From the cell containing the given text, extract its center point as (x, y) coordinate. 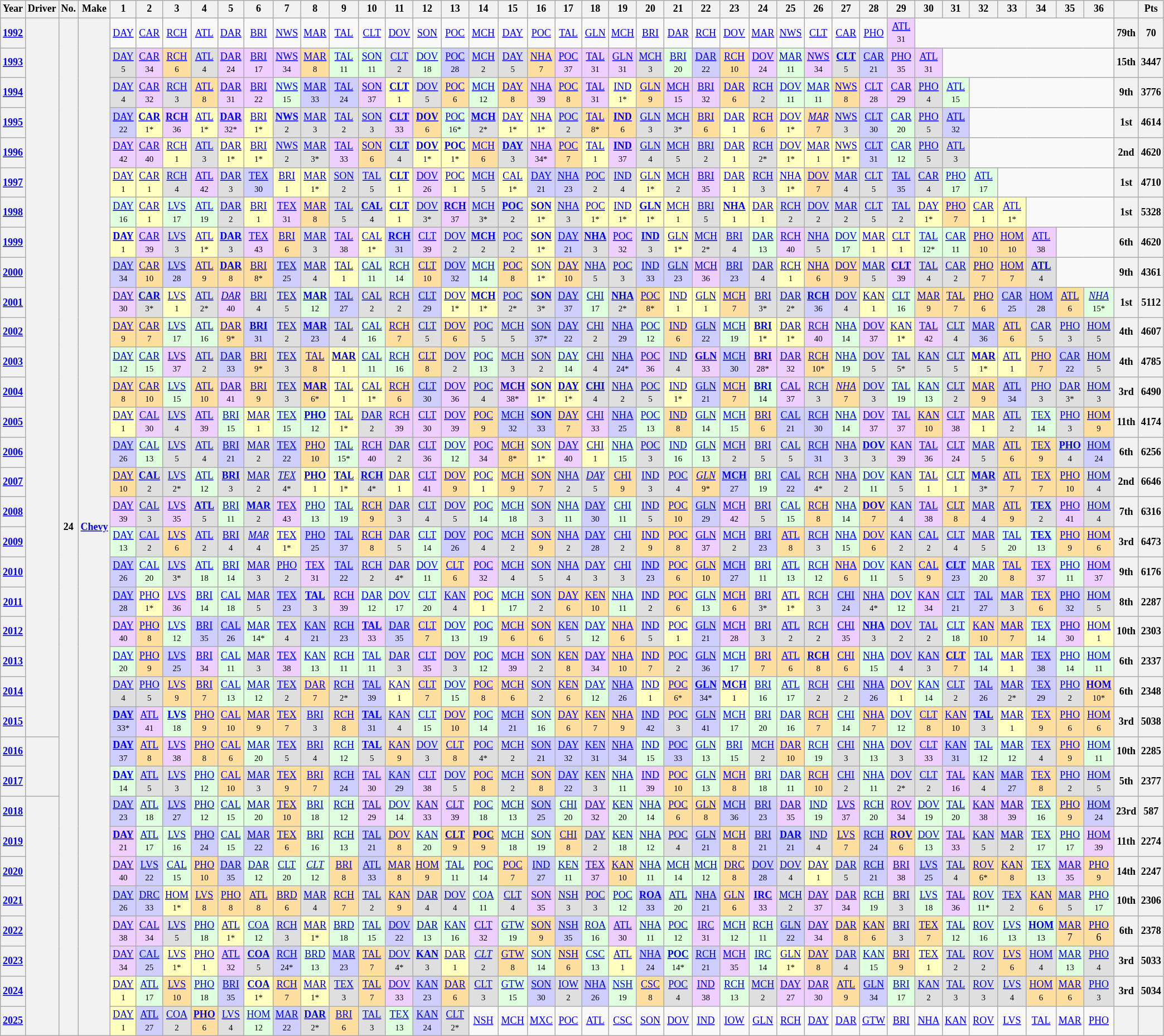
RCH10* (818, 362)
CSC (623, 1021)
POC2* (513, 302)
ROV2 (983, 961)
KAN33 (427, 811)
MAR6 (1070, 991)
34 (1041, 9)
30 (929, 9)
NHA (929, 1021)
GTW8 (513, 961)
GLN37 (706, 542)
MCH13 (513, 811)
MCH35 (734, 961)
20 (650, 9)
BRI38 (901, 871)
IOW2 (568, 991)
PHO30 (1070, 632)
TAL21 (371, 841)
DOV14 (399, 811)
LVS36 (177, 602)
IND9 (650, 542)
6 (259, 9)
LVS8 (204, 901)
LVS2* (177, 482)
DAY27 (791, 991)
SON21 (541, 751)
SON37* (541, 333)
KEN8 (568, 662)
CAL18 (231, 602)
BRD13 (315, 961)
1999 (13, 243)
CAR12 (901, 153)
LVS3* (177, 572)
8th (1127, 602)
GLN4 (650, 153)
TAL16 (956, 782)
NHA2* (623, 302)
DOV2* (901, 782)
CAL9 (929, 572)
2021 (13, 901)
SON25 (541, 811)
BRI8 (344, 871)
11 (399, 9)
CAL6 (231, 751)
6490 (1151, 392)
TAL15 (371, 931)
HOM1* (177, 901)
CLT12 (315, 871)
TAL15* (344, 452)
GTW (874, 1021)
NHA34 (623, 751)
KAN15 (874, 961)
2012 (13, 632)
RCH16 (399, 362)
KEN7 (596, 721)
NWS3 (846, 123)
CLT29 (427, 302)
POC6* (678, 692)
ROV6* (983, 871)
KAN34 (929, 602)
NHA24 (650, 961)
CAR1* (149, 123)
POC8* (650, 302)
RCH37 (455, 213)
70 (1151, 33)
HOM10 (1012, 243)
587 (1151, 811)
BRI34 (204, 662)
8 (315, 9)
MAR27 (1012, 782)
27 (846, 9)
MCH32 (513, 422)
RCH30 (818, 422)
1993 (13, 63)
DAR41 (231, 392)
DAR32* (231, 123)
NHA9 (623, 721)
CLT6 (455, 572)
NWS8 (846, 93)
GLN41 (706, 721)
DAR9* (231, 333)
CAL34 (149, 931)
2014 (13, 692)
CLT16 (901, 302)
2303 (1151, 632)
KEN6 (568, 692)
CAR5 (1041, 333)
CAR40 (149, 153)
1995 (13, 123)
DOV24 (763, 63)
15th (1127, 63)
IND38 (706, 991)
DOV18 (427, 63)
3 (177, 9)
TEX25 (287, 272)
2000 (13, 272)
LVS22 (149, 871)
23rd (1127, 811)
TEX23 (287, 602)
2 (149, 9)
COA12 (259, 931)
KAN29 (399, 782)
SON30 (541, 991)
CAR22 (1070, 362)
MAR33 (315, 93)
17 (568, 9)
KAN38 (983, 811)
MAR14* (259, 632)
KEN10 (596, 602)
DAY2 (596, 841)
DAR40 (231, 302)
TEX10 (287, 811)
MCH8* (513, 452)
CLT14 (427, 542)
CAL21 (791, 422)
1997 (13, 182)
7 (287, 9)
CAL22 (791, 482)
PHO25 (315, 542)
DRC33 (149, 901)
Chevy (94, 527)
GLN31 (623, 63)
CAR11 (956, 243)
NSH35 (568, 931)
Pts (1151, 9)
DAY9 (123, 333)
CAR29 (901, 93)
TAL42 (929, 333)
KAN8 (1012, 871)
IND19 (818, 811)
DOV4* (399, 961)
2019 (13, 841)
DAR22 (706, 63)
DAR21 (791, 841)
PHO41 (1070, 512)
21 (678, 9)
2274 (1151, 841)
DAR30 (818, 991)
ROV11* (983, 901)
IND2 (650, 602)
CHI11 (623, 512)
2009 (13, 542)
5112 (1151, 302)
CAR7 (149, 333)
23 (734, 9)
DOV1 (901, 692)
2017 (13, 782)
36 (1099, 9)
DOV15 (455, 692)
SON33 (541, 422)
CAL26 (231, 632)
GLN1 (706, 302)
DAY38 (123, 931)
2023 (13, 961)
GLN33 (706, 362)
GLN9 (650, 93)
GLN3 (650, 123)
PHO24 (204, 841)
LVS9 (177, 692)
HOM37 (1099, 572)
SON19 (541, 841)
CLT41 (427, 482)
2001 (13, 302)
MAR6* (315, 392)
TEX1 (929, 961)
PHO11 (1070, 572)
DAY33* (123, 721)
2377 (1151, 782)
2010 (13, 572)
GLN34 (874, 991)
ATL38 (1041, 243)
CHI14 (846, 721)
TAL29 (371, 811)
LVS38 (177, 751)
KEN18 (623, 841)
5 (231, 9)
4710 (1151, 182)
KEN5 (568, 632)
2378 (1151, 931)
KAN (956, 1021)
KAN21 (315, 632)
TAL8* (596, 123)
LVS1* (177, 961)
5038 (1151, 721)
PHO1* (149, 602)
CLT23 (956, 572)
RCH4 (177, 182)
9 (344, 9)
2016 (13, 751)
SON3* (541, 302)
ROA33 (650, 901)
LVS1 (177, 302)
KEN31 (596, 751)
COA2 (177, 1021)
5034 (1151, 991)
DAR33 (231, 362)
DAR3* (1070, 392)
CHI20 (568, 811)
CLT28 (874, 93)
MCH19 (734, 333)
ATL15 (956, 93)
ATL39 (204, 422)
15 (513, 9)
TEX17 (1041, 841)
GLN36 (706, 662)
KAN20 (427, 841)
HOM39 (1099, 841)
RCH23 (344, 632)
CAR3* (149, 302)
TAL30 (371, 782)
CLT24 (956, 452)
KEN11 (568, 871)
TAL24 (344, 93)
NHA4* (874, 602)
MCH42 (734, 512)
6646 (1151, 482)
IOW (734, 1021)
DAR10 (791, 751)
ATL41 (149, 721)
19 (623, 9)
ROV6 (901, 841)
NHA13 (874, 751)
BRI9* (259, 362)
GTW15 (513, 991)
2306 (1151, 901)
CAR4 (929, 182)
CHI8 (568, 841)
DOV8 (399, 841)
LVS7 (846, 841)
RCH24* (287, 961)
IND23 (650, 572)
LVS16 (177, 841)
BRI28* (763, 362)
NHA12 (650, 841)
NSH19 (623, 991)
CAR34 (149, 63)
CLT10 (427, 272)
CLT15 (427, 721)
HOM13 (1041, 931)
MCH38* (513, 392)
PHO14 (1070, 662)
DAY42 (123, 153)
28 (874, 9)
CAR32 (149, 93)
KAN31 (956, 751)
NHA24* (623, 362)
POC37 (568, 63)
IND8 (678, 422)
ATL33 (371, 871)
12 (427, 9)
5033 (1151, 961)
GLN8 (706, 811)
2015 (13, 721)
CHI1 (596, 452)
DAR32 (791, 362)
HOM3 (1099, 392)
DAR11 (791, 782)
MCH30 (734, 362)
PHO13 (315, 512)
ATL30 (623, 931)
CLT3 (483, 991)
14th (1127, 871)
LVS35 (177, 512)
NHA4 (568, 572)
CLT36 (427, 452)
NHA39 (541, 93)
BRD18 (344, 931)
HOM10* (1099, 692)
SON37 (371, 93)
5328 (1151, 213)
DAY23 (123, 811)
NHA19 (846, 362)
4614 (1151, 123)
DAR34 (846, 901)
CAL16 (371, 333)
MCH1* (483, 302)
SON35 (541, 901)
CSC13 (596, 961)
IND39 (650, 782)
2011 (13, 602)
Driver (42, 9)
DRC8 (734, 871)
IND7 (650, 662)
TAL22 (344, 572)
SON14 (541, 961)
6316 (1151, 512)
MCH9 (513, 482)
CAL20 (149, 572)
DAY20 (123, 662)
HOM12 (259, 1021)
ROV3 (983, 991)
2020 (13, 871)
DOV10 (455, 721)
DOV19 (929, 811)
TEX29 (1041, 692)
IND37 (623, 153)
DAY39 (123, 512)
ATL34 (1012, 392)
KAN14 (929, 692)
LVS13 (1012, 931)
TEX30 (259, 182)
RCH14 (399, 272)
LVS15 (177, 392)
TAL12* (929, 243)
Make (94, 9)
GLN23 (678, 272)
PHO32 (1070, 602)
ROV34 (901, 811)
2007 (13, 482)
BRI19 (763, 482)
ATL42 (204, 182)
1994 (13, 93)
26 (818, 9)
CHI6 (846, 662)
CHI9 (623, 482)
ATL7 (1012, 482)
NHA1 (734, 213)
KAN1* (901, 333)
LVS10 (177, 991)
COA11 (483, 901)
RCH20 (874, 811)
POC34 (483, 452)
MAR35 (1070, 871)
CAL4 (371, 213)
POC14* (678, 961)
CLT9 (455, 841)
DOV39 (455, 422)
ATL2* (204, 302)
GLN14 (706, 422)
ATL16 (204, 333)
ATL27 (149, 1021)
2022 (13, 931)
10 (371, 9)
NSH (483, 1021)
TEX8 (1041, 782)
POC4* (483, 751)
MAR39 (1012, 811)
DOV3* (427, 213)
2337 (1151, 662)
NSH3 (568, 901)
CAR25 (1012, 302)
2003 (13, 362)
POC16* (455, 123)
POC36 (650, 362)
TEX1* (287, 542)
IND27 (541, 871)
CLT32 (483, 931)
CLT35 (427, 662)
IND42 (650, 721)
2348 (1151, 692)
POC19 (483, 632)
3776 (1151, 93)
No. (68, 9)
DAR24 (231, 63)
25 (791, 9)
Year (13, 9)
NWS1* (846, 153)
IRC31 (706, 931)
2025 (13, 1021)
MAR 1* (315, 991)
POC28 (455, 63)
ROA16 (596, 931)
COA5 (259, 961)
HOM1 (1099, 632)
3447 (1151, 63)
ROV16 (983, 931)
HOM28 (1041, 302)
KAN16 (455, 931)
IND15 (650, 751)
DOV33 (399, 991)
2002 (13, 333)
TEX22 (287, 452)
NHA29 (623, 333)
CHI35 (846, 632)
32 (983, 9)
TAL26 (983, 692)
DAY7 (568, 422)
DOV32 (455, 272)
2018 (13, 811)
2005 (13, 422)
1992 (13, 33)
KEN20 (623, 811)
MCH4 (513, 572)
TEX4* (287, 482)
KEN3 (596, 782)
POC18 (483, 811)
DOV36 (455, 392)
22 (706, 9)
DAY16 (123, 213)
ATL20 (678, 901)
MAR2* (1012, 692)
6176 (1151, 572)
CAL30 (149, 422)
TEX16 (1041, 811)
SON7 (541, 482)
BRI32 (706, 93)
CSC8 (650, 991)
5th (1127, 782)
TEX15 (287, 422)
BRI31 (259, 333)
GLN6 (734, 901)
TAL5* (901, 362)
CLT21 (956, 602)
DAY13 (123, 542)
HOM7 (1012, 272)
4361 (1151, 272)
CAR39 (149, 243)
NHA23 (568, 182)
CAR20 (901, 123)
IND (706, 1021)
ROV (983, 1021)
ATL12 (204, 482)
35 (1070, 9)
CLT2* (455, 1021)
2285 (1151, 751)
CHI17 (596, 302)
NHA34* (541, 153)
4785 (1151, 362)
DAR4* (399, 572)
IRC33 (763, 901)
IRC14 (763, 961)
GTW19 (513, 931)
13 (455, 9)
2004 (13, 392)
BRI2 (706, 153)
KAN39 (901, 452)
LVS (1012, 1021)
2287 (1151, 602)
CLT31 (874, 153)
1 (123, 9)
CLT18 (956, 632)
NHA10 (623, 662)
1998 (13, 213)
DAR7 (315, 692)
2247 (1151, 871)
SON11 (371, 63)
6473 (1151, 542)
CAL5 (791, 452)
CAL25 (149, 961)
CAL37 (791, 392)
2024 (13, 991)
COA1* (259, 991)
79th (1127, 33)
IND16 (678, 452)
DAR31 (231, 93)
KAN24 (427, 1021)
18 (596, 9)
RCH9 (371, 512)
DAR16 (791, 721)
14 (483, 9)
MCH39 (513, 662)
NHA15* (1099, 302)
MCH28 (734, 632)
MAR13 (1070, 961)
CAR21 (874, 63)
4 (204, 9)
GLN29 (706, 512)
SON8 (541, 782)
31 (956, 9)
CAR2 (956, 272)
POC33 (678, 751)
MCH21 (513, 721)
KAN23 (427, 991)
4607 (1151, 333)
LVS12 (177, 632)
ATL13 (791, 572)
1996 (13, 153)
2008 (13, 512)
MXC (541, 1021)
7th (1127, 512)
BRI8* (259, 272)
4174 (1151, 422)
6256 (1151, 452)
PHO35 (901, 63)
2013 (13, 662)
TAL35 (901, 182)
BRI22 (259, 93)
NSH6 (568, 961)
2006 (13, 452)
DOV28 (763, 871)
TAL39 (371, 692)
16 (541, 9)
BRD6 (287, 901)
CHI33 (596, 422)
NHA25 (623, 422)
LVS27 (177, 811)
IND33 (650, 272)
CHI24 (846, 602)
NWS15 (287, 93)
GLN9* (706, 482)
DOV22 (399, 931)
29 (901, 9)
CAR15 (149, 362)
NHA21 (706, 901)
CAL3 (149, 512)
SON16 (541, 721)
TAL14 (983, 662)
GLN34* (706, 692)
33 (1012, 9)
MAR36 (983, 333)
LVS28 (177, 272)
ATL10 (204, 392)
SON5 (541, 572)
GLN10 (706, 572)
ATL19 (204, 213)
